Output the (X, Y) coordinate of the center of the cell containing the given text.  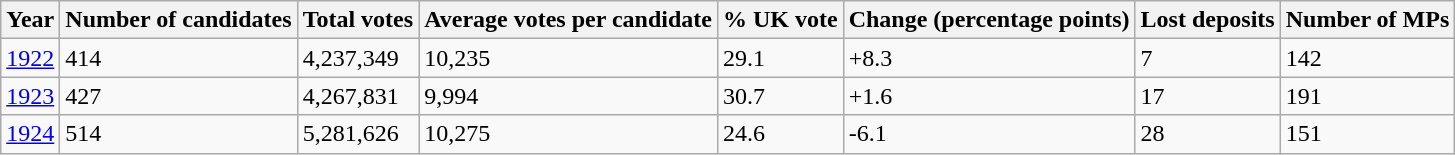
-6.1 (989, 134)
Average votes per candidate (568, 20)
29.1 (780, 58)
24.6 (780, 134)
30.7 (780, 96)
% UK vote (780, 20)
427 (178, 96)
10,275 (568, 134)
191 (1368, 96)
10,235 (568, 58)
28 (1208, 134)
9,994 (568, 96)
Lost deposits (1208, 20)
5,281,626 (358, 134)
17 (1208, 96)
Number of MPs (1368, 20)
4,267,831 (358, 96)
Year (30, 20)
Number of candidates (178, 20)
514 (178, 134)
1922 (30, 58)
1923 (30, 96)
151 (1368, 134)
+1.6 (989, 96)
414 (178, 58)
7 (1208, 58)
4,237,349 (358, 58)
1924 (30, 134)
+8.3 (989, 58)
Change (percentage points) (989, 20)
142 (1368, 58)
Total votes (358, 20)
